Capture the cell that displays the provided text and extract its [x, y] central coordinate. 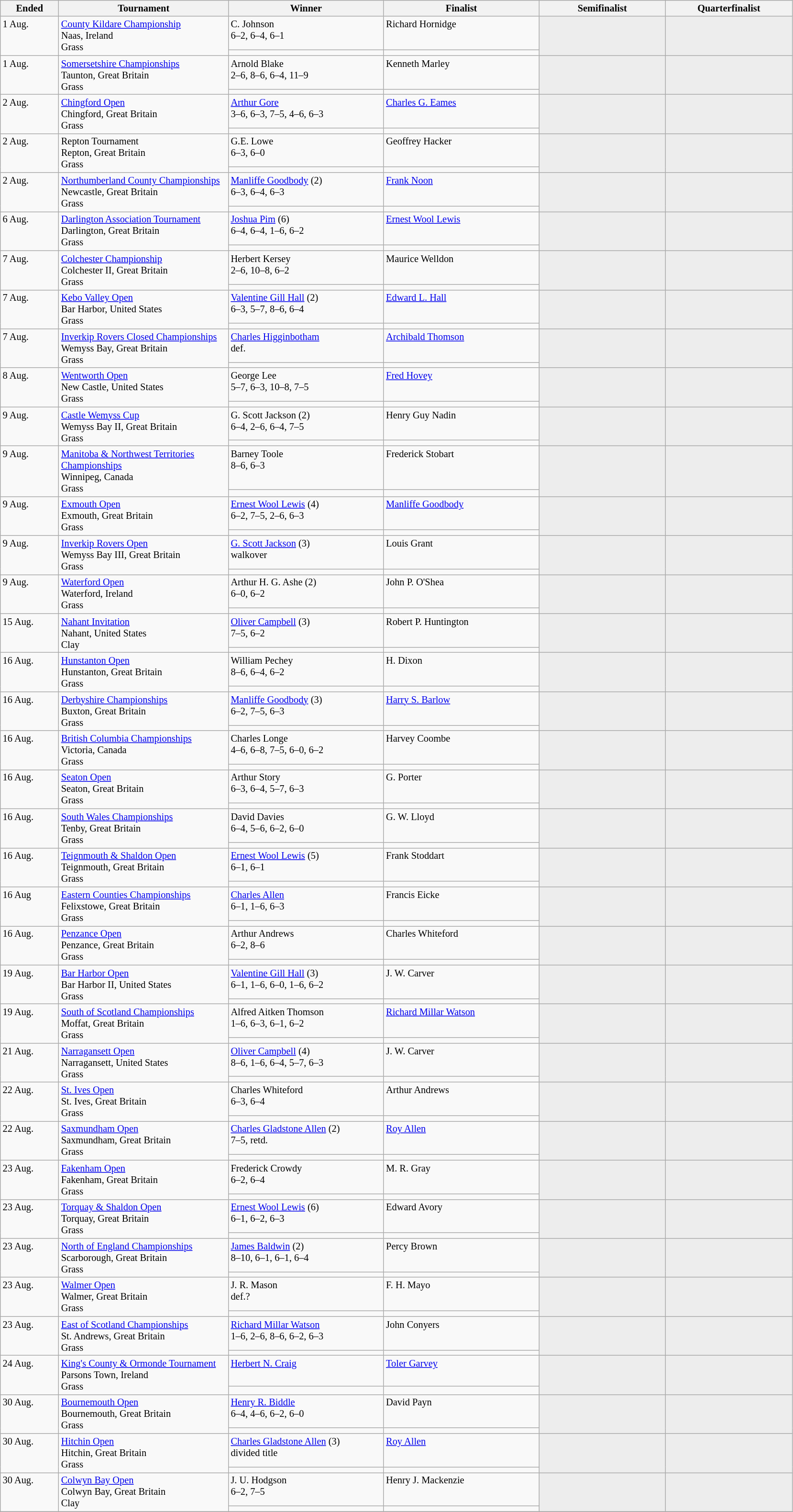
James Baldwin (2)8–10, 6–1, 6–1, 6–4 [306, 1255]
Inverkip Rovers OpenWemyss Bay III, Great BritainGrass [143, 555]
Finalist [461, 8]
Saxmundham OpenSaxmundham, Great BritainGrass [143, 1140]
Nahant InvitationNahant, United StatesClay [143, 633]
Archibald Thomson [461, 345]
Henry J. Mackenzie [461, 1489]
South Wales ChampionshipsTenby, Great BritainGrass [143, 828]
North of England ChampionshipsScarborough, Great BritainGrass [143, 1258]
Ernest Wool Lewis (4) 6–2, 7–5, 2–6, 6–3 [306, 513]
H. Dixon [461, 669]
Charles Whiteford [461, 942]
East of Scotland Championships St. Andrews, Great BritainGrass [143, 1336]
Charles Whiteford 6–3, 6–4 [306, 1099]
Richard Millar Watson 1–6, 2–6, 8–6, 6–2, 6–3 [306, 1333]
Barney Toole8–6, 6–3 [306, 467]
Edward L. Hall [461, 307]
Oliver Campbell (3) 7–5, 6–2 [306, 630]
Robert P. Huntington [461, 630]
Ernest Wool Lewis [461, 228]
Charles G. Eames [461, 111]
William Pechey8–6, 6–4, 6–2 [306, 669]
Northumberland County ChampionshipsNewcastle, Great BritainGrass [143, 192]
Darlington Association TournamentDarlington, Great BritainGrass [143, 231]
Derbyshire Championships Buxton, Great BritainGrass [143, 711]
Bournemouth OpenBournemouth, Great BritainGrass [143, 1414]
Colwyn Bay Open Colwyn Bay, Great BritainClay [143, 1492]
South of Scotland ChampionshipsMoffat, Great BritainGrass [143, 1023]
King's County & Ormonde Tournament Parsons Town, IrelandGrass [143, 1375]
Oliver Campbell (4)8–6, 1–6, 6–4, 5–7, 6–3 [306, 1060]
Frederick Crowdy6–2, 6–4 [306, 1177]
Hunstanton Open Hunstanton, Great BritainGrass [143, 672]
Francis Eicke [461, 903]
Percy Brown [461, 1255]
Arthur Gore3–6, 6–3, 7–5, 4–6, 6–3 [306, 111]
Ended [30, 8]
24 Aug. [30, 1375]
Somersetshire ChampionshipsTaunton, Great BritainGrass [143, 75]
Kenneth Marley [461, 72]
Charles Longe4–6, 6–8, 7–5, 6–0, 6–2 [306, 747]
Frank Stoddart [461, 865]
Fakenham OpenFakenham, Great BritainGrass [143, 1180]
Arnold Blake2–6, 8–6, 6–4, 11–9 [306, 72]
21 Aug. [30, 1063]
Inverkip Rovers Closed ChampionshipsWemyss Bay, Great BritainGrass [143, 348]
Joshua Pim (6)6–4, 6–4, 1–6, 6–2 [306, 228]
Winner [306, 8]
Eastern Counties ChampionshipsFelixstowe, Great BritainGrass [143, 906]
G. W. Lloyd [461, 825]
Toler Garvey [461, 1370]
Manliffe Goodbody [461, 513]
G.E. Lowe6–3, 6–0 [306, 150]
Manliffe Goodbody (2) 6–3, 6–4, 6–3 [306, 189]
16 Aug [30, 906]
Chingford OpenChingford, Great BritainGrass [143, 114]
Tournament [143, 8]
J. U. Hodgson 6–2, 7–5 [306, 1489]
British Columbia ChampionshipsVictoria, CanadaGrass [143, 750]
Arthur Andrews 6–2, 8–6 [306, 942]
15 Aug. [30, 633]
C. Johnson 6–2, 6–4, 6–1 [306, 33]
Ernest Wool Lewis (6) 6–1, 6–2, 6–3 [306, 1216]
Arthur Story 6–3, 6–4, 5–7, 6–3 [306, 786]
Waterford Open Waterford, IrelandGrass [143, 594]
F. H. Mayo [461, 1294]
George Lee5–7, 6–3, 10–8, 7–5 [306, 384]
John P. O'Shea [461, 591]
John Conyers [461, 1333]
Harvey Coombe [461, 747]
G. Scott Jackson (3)walkover [306, 552]
Richard Hornidge [461, 33]
Arthur H. G. Ashe (2)6–0, 6–2 [306, 591]
Teignmouth & Shaldon OpenTeignmouth, Great BritainGrass [143, 867]
Narragansett Open Narragansett, United StatesGrass [143, 1063]
Manitoba & Northwest Territories ChampionshipsWinnipeg, CanadaGrass [143, 471]
Valentine Gill Hall (2)6–3, 5–7, 8–6, 6–4 [306, 307]
Valentine Gill Hall (3) 6–1, 1–6, 6–0, 1–6, 6–2 [306, 982]
8 Aug. [30, 387]
Maurice Welldon [461, 267]
Ernest Wool Lewis (5) 6–1, 6–1 [306, 865]
Richard Millar Watson [461, 1020]
Bar Harbor OpenBar Harbor II, United StatesGrass [143, 985]
J. R. Masondef.? [306, 1294]
Castle Wemyss Cup Wemyss Bay II, Great BritainGrass [143, 427]
Frederick Stobart [461, 467]
Walmer OpenWalmer, Great BritainGrass [143, 1297]
Arthur Andrews [461, 1099]
Manliffe Goodbody (3) 6–2, 7–5, 6–3 [306, 708]
G. Scott Jackson (2) 6–4, 2–6, 6–4, 7–5 [306, 424]
Frank Noon [461, 189]
Herbert Kersey 2–6, 10–8, 6–2 [306, 267]
Repton Tournament Repton, Great BritainGrass [143, 153]
Hitchin OpenHitchin, Great BritainGrass [143, 1453]
County Kildare ChampionshipNaas, IrelandGrass [143, 36]
Henry Guy Nadin [461, 424]
Herbert N. Craig [306, 1370]
David Davies 6–4, 5–6, 6–2, 6–0 [306, 825]
Charles Allen6–1, 1–6, 6–3 [306, 903]
Geoffrey Hacker [461, 150]
David Payn [461, 1411]
Penzance OpenPenzance, Great BritainGrass [143, 945]
Louis Grant [461, 552]
M. R. Gray [461, 1177]
Colchester ChampionshipColchester II, Great BritainGrass [143, 270]
Charles Gladstone Allen (2) 7–5, retd. [306, 1138]
Semifinalist [603, 8]
G. Porter [461, 786]
Seaton Open Seaton, Great BritainGrass [143, 789]
Torquay & Shaldon OpenTorquay, Great BritainGrass [143, 1219]
6 Aug. [30, 231]
St. Ives OpenSt. Ives, Great BritainGrass [143, 1102]
Henry R. Biddle6–4, 4–6, 6–2, 6–0 [306, 1411]
Alfred Aitken Thomson 1–6, 6–3, 6–1, 6–2 [306, 1020]
Fred Hovey [461, 384]
Wentworth Open New Castle, United StatesGrass [143, 387]
Exmouth OpenExmouth, Great BritainGrass [143, 516]
Edward Avory [461, 1216]
Kebo Valley Open Bar Harbor, United StatesGrass [143, 309]
Quarterfinalist [729, 8]
Charles Higginbothamdef. [306, 345]
Charles Gladstone Allen (3)divided title [306, 1450]
Harry S. Barlow [461, 708]
